Pinpoint the cell where the given text exists, returning its [X, Y] midpoint coordinate. 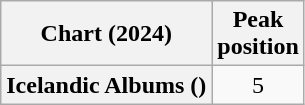
5 [258, 85]
Chart (2024) [106, 34]
Peakposition [258, 34]
Icelandic Albums () [106, 85]
